Identify which cell holds the provided text, then report its [x, y] central coordinate. 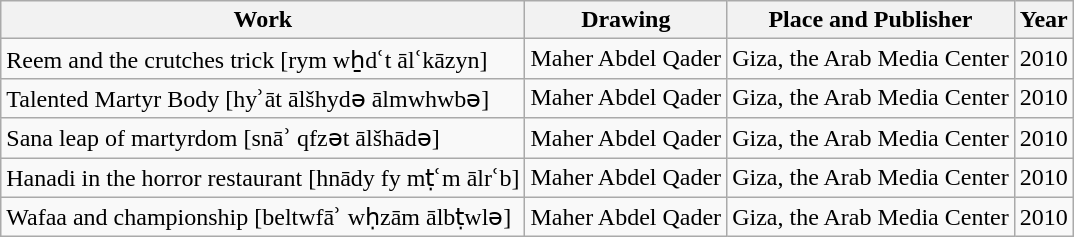
Place and Publisher [871, 20]
Hanadi in the horror restaurant [hnādy fy mṭʿm ālrʿb] [263, 178]
Drawing [626, 20]
Talented Martyr Body [hyʾāt ālšhydə ālmwhwbə] [263, 98]
Wafaa and championship [beltwfāʾ wḥzām ālbṭwlə] [263, 217]
Reem and the crutches trick [rym wẖdʿt ālʿkāzyn] [263, 59]
Sana leap of martyrdom [snāʾ qfzət ālšhādə] [263, 138]
Work [263, 20]
Year [1044, 20]
